Pinpoint the cell where the given text exists, returning its (x, y) midpoint coordinate. 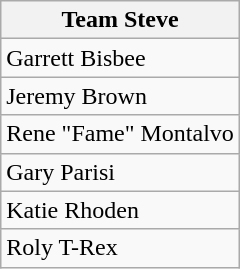
Jeremy Brown (120, 96)
Katie Rhoden (120, 210)
Gary Parisi (120, 172)
Garrett Bisbee (120, 58)
Roly T-Rex (120, 248)
Team Steve (120, 20)
Rene "Fame" Montalvo (120, 134)
